Capture the cell that displays the provided text and extract its (X, Y) central coordinate. 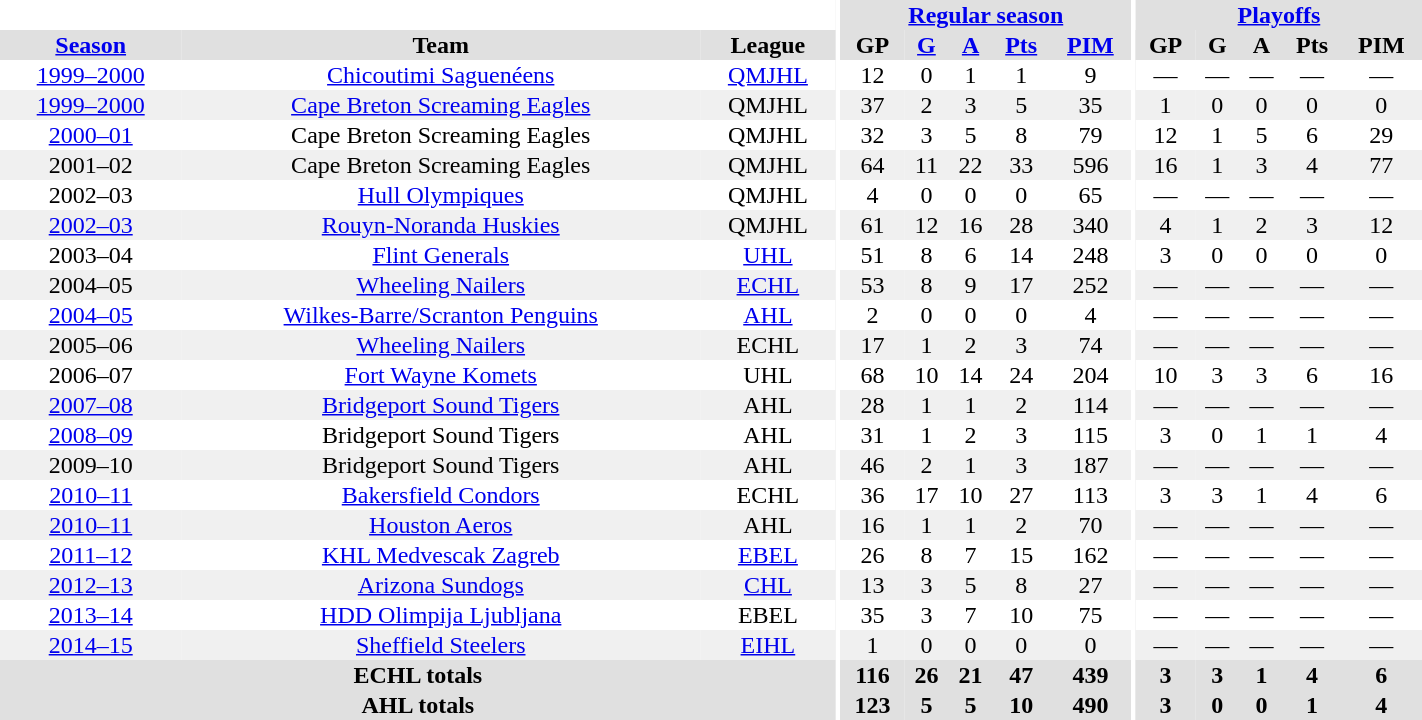
116 (873, 675)
2008–09 (90, 435)
46 (873, 465)
77 (1382, 165)
2007–08 (90, 405)
Bakersfield Condors (440, 495)
AHL totals (418, 705)
Playoffs (1279, 15)
Houston Aeros (440, 525)
79 (1090, 135)
21 (970, 675)
204 (1090, 375)
340 (1090, 225)
Team (440, 45)
15 (1022, 555)
33 (1022, 165)
HDD Olimpija Ljubljana (440, 615)
Chicoutimi Saguenéens (440, 75)
114 (1090, 405)
Arizona Sundogs (440, 585)
123 (873, 705)
252 (1090, 285)
Fort Wayne Komets (440, 375)
162 (1090, 555)
11 (926, 165)
2012–13 (90, 585)
2013–14 (90, 615)
490 (1090, 705)
51 (873, 255)
36 (873, 495)
61 (873, 225)
187 (1090, 465)
65 (1090, 195)
32 (873, 135)
31 (873, 435)
Sheffield Steelers (440, 645)
68 (873, 375)
115 (1090, 435)
2014–15 (90, 645)
CHL (768, 585)
2011–12 (90, 555)
Regular season (986, 15)
KHL Medvescak Zagreb (440, 555)
2006–07 (90, 375)
29 (1382, 135)
Flint Generals (440, 255)
75 (1090, 615)
113 (1090, 495)
2003–04 (90, 255)
439 (1090, 675)
47 (1022, 675)
Hull Olympiques (440, 195)
2000–01 (90, 135)
2001–02 (90, 165)
League (768, 45)
248 (1090, 255)
53 (873, 285)
37 (873, 105)
ECHL totals (418, 675)
2009–10 (90, 465)
Season (90, 45)
70 (1090, 525)
64 (873, 165)
Rouyn-Noranda Huskies (440, 225)
596 (1090, 165)
24 (1022, 375)
22 (970, 165)
74 (1090, 345)
2005–06 (90, 345)
Wilkes-Barre/Scranton Penguins (440, 315)
EIHL (768, 645)
13 (873, 585)
